Detect which cell encompasses the target text, then output its [X, Y] center coordinate. 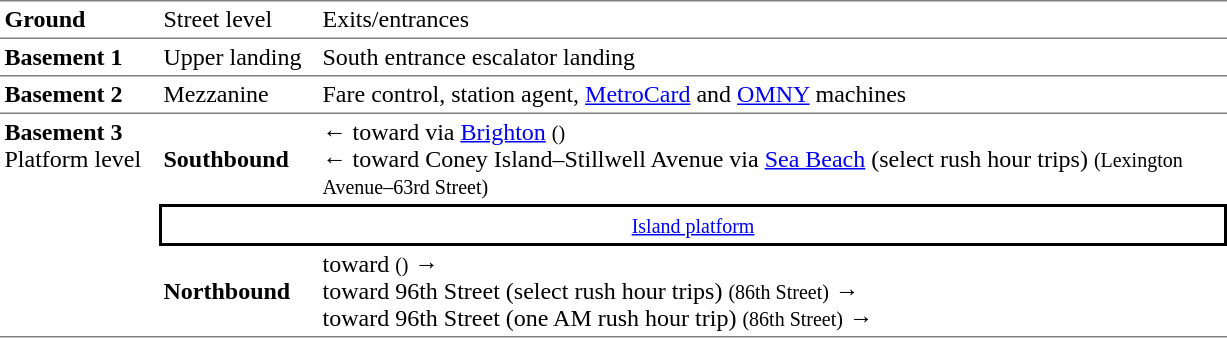
Basement 1 [80, 58]
← toward via Brighton ()← toward Coney Island–Stillwell Avenue via Sea Beach (select rush hour trips) (Lexington Avenue–63rd Street) [772, 159]
Island platform [693, 225]
Upper landing [238, 58]
South entrance escalator landing [772, 58]
toward () → toward 96th Street (select rush hour trips) (86th Street) → toward 96th Street (one AM rush hour trip) (86th Street) → [772, 292]
Mezzanine [238, 95]
Ground [80, 20]
Basement 2 [80, 95]
Northbound [238, 292]
Southbound [238, 159]
Exits/entrances [772, 20]
Basement 3Platform level [80, 226]
Fare control, station agent, MetroCard and OMNY machines [772, 95]
Street level [238, 20]
